Scan for the cell matching the given text and deliver its [X, Y] coordinate at center. 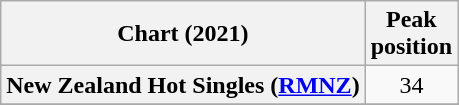
34 [411, 85]
Chart (2021) [183, 34]
New Zealand Hot Singles (RMNZ) [183, 85]
Peakposition [411, 34]
